For the text-containing cell, return its midpoint in (X, Y) coordinate format. 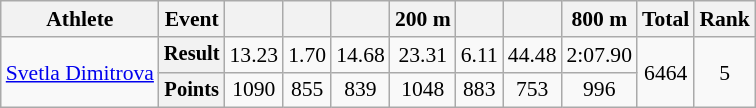
1048 (423, 90)
839 (360, 90)
Rank (724, 19)
6.11 (480, 55)
996 (600, 90)
Athlete (80, 19)
Event (192, 19)
1090 (254, 90)
23.31 (423, 55)
13.23 (254, 55)
883 (480, 90)
200 m (423, 19)
855 (307, 90)
1.70 (307, 55)
14.68 (360, 55)
44.48 (532, 55)
5 (724, 72)
6464 (666, 72)
Result (192, 55)
800 m (600, 19)
Points (192, 90)
Svetla Dimitrova (80, 72)
Total (666, 19)
753 (532, 90)
2:07.90 (600, 55)
